Determine the [x, y] coordinate at the center of the cell enclosing the given text.  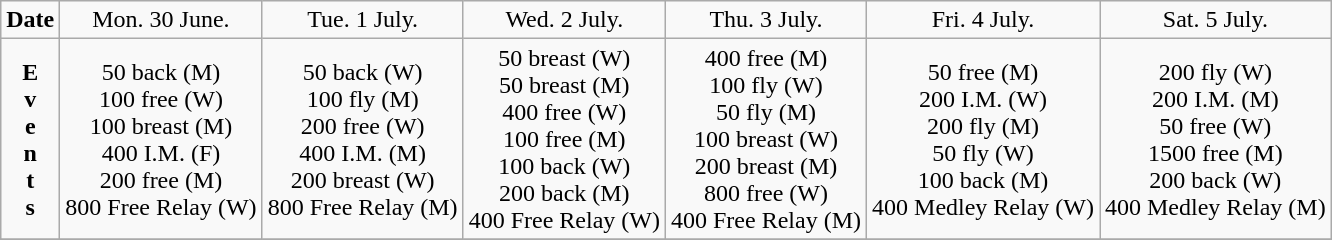
200 fly (W) 200 I.M. (M) 50 free (W) 1500 free (M) 200 back (W) 400 Medley Relay (M) [1216, 139]
400 free (M) 100 fly (W) 50 fly (M) 100 breast (W) 200 breast (M) 800 free (W) 400 Free Relay (M) [766, 139]
50 back (M) 100 free (W) 100 breast (M) 400 I.M. (F) 200 free (M) 800 Free Relay (W) [161, 139]
Sat. 5 July. [1216, 20]
Events [30, 139]
Fri. 4 July. [984, 20]
50 breast (W) 50 breast (M) 400 free (W) 100 free (M) 100 back (W) 200 back (M) 400 Free Relay (W) [564, 139]
Wed. 2 July. [564, 20]
50 back (W) 100 fly (M) 200 free (W) 400 I.M. (M) 200 breast (W) 800 Free Relay (M) [362, 139]
Tue. 1 July. [362, 20]
Thu. 3 July. [766, 20]
Date [30, 20]
50 free (M) 200 I.M. (W) 200 fly (M) 50 fly (W) 100 back (M) 400 Medley Relay (W) [984, 139]
Mon. 30 June. [161, 20]
